Pinpoint the cell where the given text exists, returning its (x, y) midpoint coordinate. 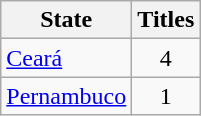
1 (166, 96)
4 (166, 58)
State (66, 20)
Titles (166, 20)
Ceará (66, 58)
Pernambuco (66, 96)
